Scan for the cell matching the given text and deliver its [x, y] coordinate at center. 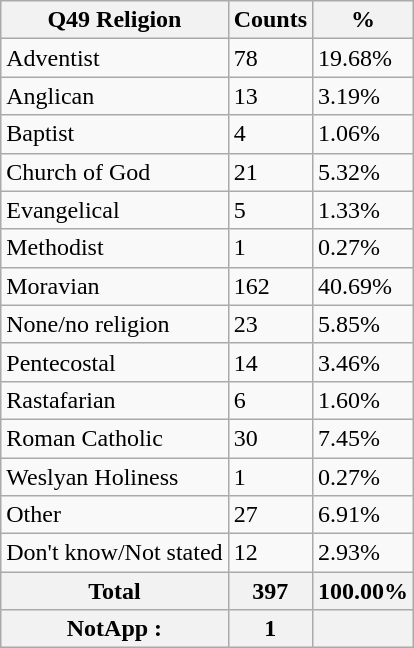
5.32% [364, 172]
3.46% [364, 362]
397 [270, 591]
6.91% [364, 515]
3.19% [364, 96]
21 [270, 172]
1.33% [364, 210]
5 [270, 210]
7.45% [364, 438]
19.68% [364, 58]
13 [270, 96]
Baptist [114, 134]
NotApp : [114, 629]
1.06% [364, 134]
Q49 Religion [114, 20]
1.60% [364, 400]
Moravian [114, 286]
162 [270, 286]
Evangelical [114, 210]
5.85% [364, 324]
Church of God [114, 172]
Weslyan Holiness [114, 477]
100.00% [364, 591]
Methodist [114, 248]
Roman Catholic [114, 438]
78 [270, 58]
Pentecostal [114, 362]
Other [114, 515]
14 [270, 362]
40.69% [364, 286]
Rastafarian [114, 400]
2.93% [364, 553]
23 [270, 324]
Adventist [114, 58]
30 [270, 438]
12 [270, 553]
4 [270, 134]
Anglican [114, 96]
27 [270, 515]
6 [270, 400]
Don't know/Not stated [114, 553]
% [364, 20]
None/no religion [114, 324]
Total [114, 591]
Counts [270, 20]
